From the cell containing the given text, extract its center point as (x, y) coordinate. 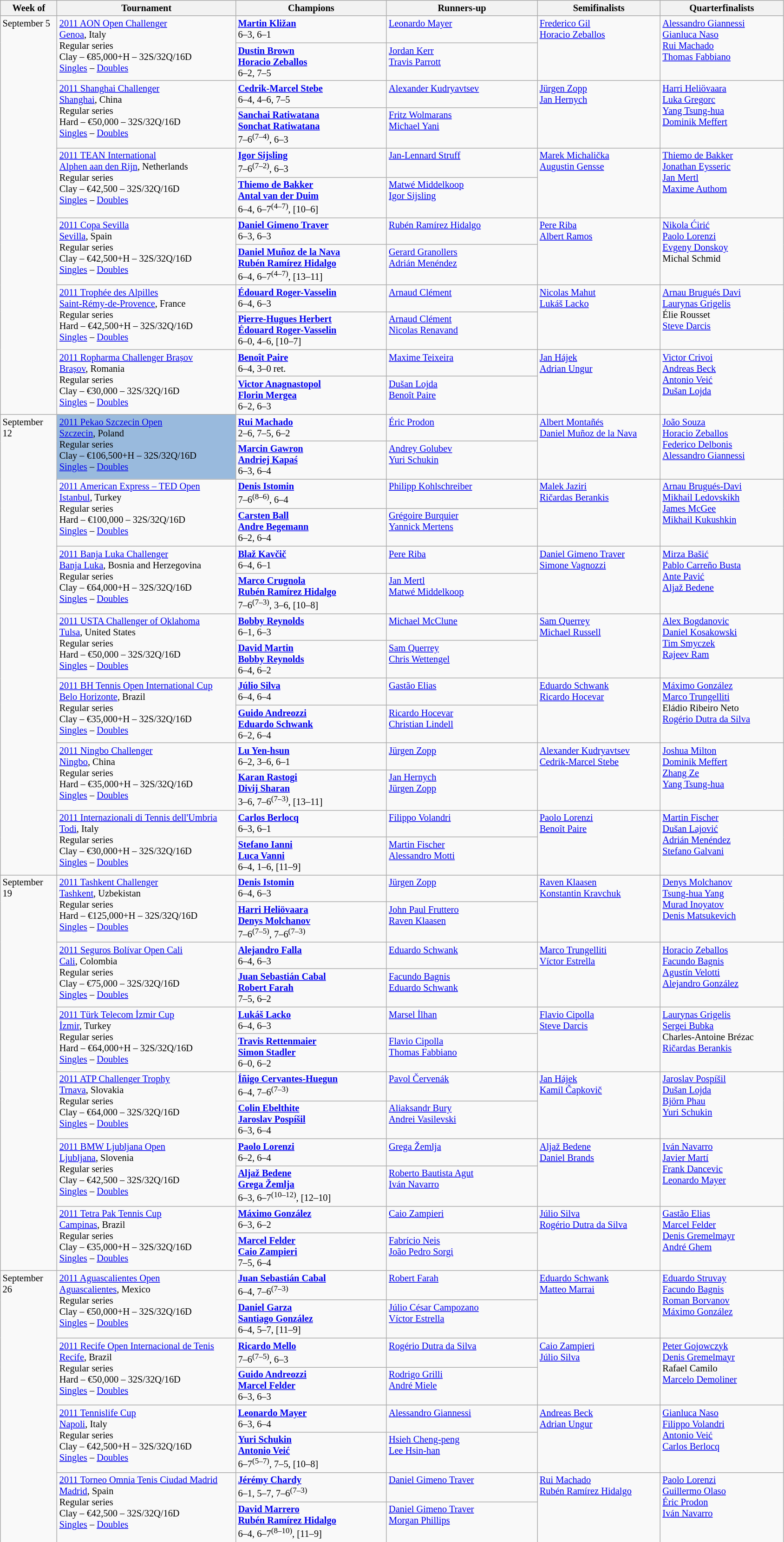
Gastão Elias Marcel Felder Denis Gremelmayr André Ghem (722, 1238)
Ricardo Hocevar Christian Lindell (462, 724)
Blaž Kavčič6–4, 6–1 (311, 560)
Júlio Silva6–4, 6–4 (311, 692)
Andrey Golubev Yuri Schukin (462, 460)
2011 Shanghai Challenger Shanghai, ChinaRegular seriesHard – €50,000 – 32S/32Q/16DSingles – Doubles (147, 114)
Édouard Roger-Vasselin6–4, 6–3 (311, 298)
Stefano Ianni Luca Vanni6–4, 1–6, [11–9] (311, 856)
Albert Montañés Daniel Muñoz de la Nava (599, 446)
Aljaž Bedene Daniel Brands (599, 1172)
Leonardo Mayer6–3, 6–4 (311, 1418)
Caio Zampieri Júlio Silva (599, 1372)
Grégoire Burquier Yannick Mertens (462, 527)
Gerard Granollers Adrián Menéndez (462, 264)
Sam Querrey Chris Wettengel (462, 659)
Carlos Berlocq6–3, 6–1 (311, 824)
Horacio Zeballos Facundo Bagnis Agustín Velotti Alejandro González (722, 974)
Pavol Červenák (462, 1086)
Mirza Bašić Pablo Carreño Busta Ante Pavić Aljaž Bedene (722, 580)
Pere Riba Albert Ramos (599, 251)
Dustin Brown Horacio Zeballos6–2, 7–5 (311, 62)
Nikola Ćirić Paolo Lorenzi Evgeny Donskoy Michal Schmid (722, 251)
Malek Jaziri Ričardas Berankis (599, 512)
2011 Torneo Omnia Tenis Ciudad Madrid Madrid, SpainRegular seriesClay – €42,500 – 32S/32Q/16DSingles – Doubles (147, 1507)
Rogério Dutra da Silva (462, 1352)
Roberto Bautista Agut Iván Navarro (462, 1186)
Pere Riba (462, 560)
Filippo Volandri (462, 824)
Philipp Kohlschreiber (462, 494)
2011 Tetra Pak Tennis Cup Campinas, BrazilRegular seriesClay – €35,000+H – 32S/32Q/16DSingles – Doubles (147, 1238)
Alexander Kudryavtsev (462, 94)
Joshua Milton Dominik Meffert Zhang Ze Yang Tsung-hua (722, 776)
2011 BMW Ljubljana OpenLjubljana, SloveniaRegular seriesClay – €42,500 – 32S/32Q/16DSingles – Doubles (147, 1172)
Thiemo de Bakker Antal van der Duim6–4, 6–7(4–7), [10–6] (311, 197)
Juan Sebastián Cabal Robert Farah7–5, 6–2 (311, 988)
Aljaž Bedene Grega Žemlja6–3, 6–7(10–12), [12–10] (311, 1186)
Martin Kližan6–3, 6–1 (311, 29)
Tournament (147, 8)
Arnaud Clément (462, 298)
John Paul Fruttero Raven Klaasen (462, 922)
Leonardo Mayer (462, 29)
Igor Sijsling7–6(7–2), 6–3 (311, 163)
Gianluca Naso Filippo Volandri Antonio Veić Carlos Berlocq (722, 1439)
Guido Andreozzi Marcel Felder6–3, 6–3 (311, 1386)
Flavio Cipolla Thomas Fabbiano (462, 1053)
2011 ATP Challenger Trophy Trnava, SlovakiaRegular seriesClay – €64,000 – 32S/32Q/16DSingles – Doubles (147, 1105)
2011 Banja Luka ChallengerBanja Luka, Bosnia and HerzegovinaRegular seriesClay – €64,000+H – 32S/32Q/16DSingles – Doubles (147, 580)
Éric Prodon (462, 428)
Marsel İlhan (462, 1020)
Aliaksandr Bury Andrei Vasilevski (462, 1120)
2011 TEAN International Alphen aan den Rijn, NetherlandsRegular seriesClay – €42,500 – 32S/32Q/16DSingles – Doubles (147, 183)
Jan Mertl Matwé Middelkoop (462, 593)
Gastão Elias (462, 692)
Semifinalists (599, 8)
Harri Heliövaara Luka Gregorc Yang Tsung-hua Dominik Meffert (722, 114)
Paolo Lorenzi Guillermo Olaso Éric Prodon Iván Navarro (722, 1507)
Victor Anagnastopol Florin Mergea6–2, 6–3 (311, 395)
Alexander Kudryavtsev Cedrik-Marcel Stebe (599, 776)
Frederico Gil Horacio Zeballos (599, 48)
Guido Andreozzi Eduardo Schwank6–2, 6–4 (311, 724)
David Martin Bobby Reynolds6–4, 6–2 (311, 659)
2011 Copa Sevilla Sevilla, SpainRegular seriesClay – €42,500+H – 32S/32Q/16DSingles – Doubles (147, 251)
Rodrigo Grilli André Miele (462, 1386)
Daniel Gimeno Traver6–3, 6–3 (311, 231)
Harri Heliövaara Denys Molchanov7–6(7–5), 7–6(7–3) (311, 922)
2011 BH Tennis Open International Cup Belo Horizonte, BrazilRegular seriesClay – €35,000+H – 32S/32Q/16DSingles – Doubles (147, 710)
Andreas Beck Adrian Ungur (599, 1439)
Jaroslav Pospíšil Dušan Lojda Björn Phau Yuri Schukin (722, 1105)
David Marrero Rubén Ramírez Hidalgo6–4, 6–7(8–10), [11–9] (311, 1522)
Peter Gojowczyk Denis Gremelmayr Rafael Camilo Marcelo Demoliner (722, 1372)
Daniel Muñoz de la Nava Rubén Ramírez Hidalgo6–4, 6–7(4–7), [13–11] (311, 264)
Íñigo Cervantes-Huegun6–4, 7–6(7–3) (311, 1086)
September 5 (29, 215)
2011 Seguros Bolívar Open Cali Cali, ColombiaRegular seriesClay – €75,000 – 32S/32Q/16DSingles – Doubles (147, 974)
Eduardo Schwank (462, 956)
Colin Ebelthite Jaroslav Pospíšil6–3, 6–4 (311, 1120)
Jérémy Chardy6–1, 5–7, 7–6(7–3) (311, 1487)
Rubén Ramírez Hidalgo (462, 231)
Jan Hernych Jürgen Zopp (462, 790)
Daniel Garza Santiago González6–4, 5–7, [11–9] (311, 1319)
Carsten Ball Andre Begemann6–2, 6–4 (311, 527)
2011 Türk Telecom İzmir Cup İzmir, TurkeyRegular seriesHard – €64,000+H – 32S/32Q/16DSingles – Doubles (147, 1039)
Iván Navarro Javier Martí Frank Dancevic Leonardo Mayer (722, 1172)
2011 Tashkent ChallengerTashkent, UzbekistanRegular seriesHard – €125,000+H – 32S/32Q/16DSingles – Doubles (147, 908)
2011 Trophée des Alpilles Saint-Rémy-de-Provence, FranceRegular seriesHard – €42,500+H – 32S/32Q/16DSingles – Doubles (147, 317)
Máximo González Marco Trungelliti Eládio Ribeiro Neto Rogério Dutra da Silva (722, 710)
Paolo Lorenzi Benoît Paire (599, 842)
September 19 (29, 1073)
Eduardo Struvay Facundo Bagnis Roman Borvanov Máximo González (722, 1304)
Daniel Gimeno Traver Morgan Phillips (462, 1522)
Raven Klaasen Konstantin Kravchuk (599, 908)
Júlio César Campozano Víctor Estrella (462, 1319)
Denis Istomin6–4, 6–3 (311, 888)
Michael McClune (462, 627)
Quarterfinalists (722, 8)
Denis Istomin7–6(8–6), 6–4 (311, 494)
Week of (29, 8)
Jan Hájek Adrian Ungur (599, 382)
Runners-up (462, 8)
Laurynas Grigelis Sergei Bubka Charles-Antoine Brézac Ričardas Berankis (722, 1039)
2011 Recife Open Internacional de Tenis Recife, BrazilRegular seriesHard – €50,000 – 32S/32Q/16DSingles – Doubles (147, 1372)
Jan Hájek Kamil Čapkovič (599, 1105)
Cedrik-Marcel Stebe6–4, 4–6, 7–5 (311, 94)
Victor Crivoi Andreas Beck Antonio Veić Dušan Lojda (722, 382)
2011 USTA Challenger of OklahomaTulsa, United StatesRegular seriesHard – €50,000 – 32S/32Q/16DSingles – Doubles (147, 646)
João Souza Horacio Zeballos Federico Delbonis Alessandro Giannessi (722, 446)
2011 Internazionali di Tennis dell'Umbria Todi, ItalyRegular seriesClay – €30,000+H – 32S/32Q/16DSingles – Doubles (147, 842)
Arnaud Clément Nicolas Renavand (462, 330)
Karan Rastogi Divij Sharan3–6, 7–6(7–3), [13–11] (311, 790)
2011 American Express – TED Open Istanbul, TurkeyRegular seriesHard – €100,000 – 32S/32Q/16DSingles – Doubles (147, 512)
Lu Yen-hsun6–2, 3–6, 6–1 (311, 756)
2011 Ningbo Challenger Ningbo, ChinaRegular seriesHard – €35,000+H – 32S/32Q/16DSingles – Doubles (147, 776)
Rui Machado2–6, 7–5, 6–2 (311, 428)
Flavio Cipolla Steve Darcis (599, 1039)
Dušan Lojda Benoît Paire (462, 395)
September 26 (29, 1406)
Eduardo Schwank Ricardo Hocevar (599, 710)
Arnau Brugués-Davi Mikhail Ledovskikh James McGee Mikhail Kukushkin (722, 512)
Juan Sebastián Cabal6–4, 7–6(7–3) (311, 1285)
Lukáš Lacko6–4, 6–3 (311, 1020)
Denys Molchanov Tsung-hua Yang Murad Inoyatov Denis Matsukevich (722, 908)
Alex Bogdanovic Daniel Kosakowski Tim Smyczek Rajeev Ram (722, 646)
Jordan Kerr Travis Parrott (462, 62)
Daniel Gimeno Traver (462, 1487)
Bobby Reynolds6–1, 6–3 (311, 627)
Fritz Wolmarans Michael Yani (462, 127)
Marcin Gawron Andriej Kapaś6–3, 6–4 (311, 460)
Marco Trungelliti Víctor Estrella (599, 974)
Travis Rettenmaier Simon Stadler6–0, 6–2 (311, 1053)
2011 Pekao Szczecin OpenSzczecin, PolandRegular seriesClay – €106,500+H – 32S/32Q/16DSingles – Doubles (147, 446)
Arnau Brugués Davi Laurynas Grigelis Élie Rousset Steve Darcis (722, 317)
Ricardo Mello7–6(7–5), 6–3 (311, 1352)
Maxime Teixeira (462, 363)
Champions (311, 8)
Jürgen Zopp Jan Hernych (599, 114)
2011 AON Open Challenger Genoa, ItalyRegular seriesClay – €85,000+H – 32S/32Q/16DSingles – Doubles (147, 48)
Sam Querrey Michael Russell (599, 646)
Marek Michalička Augustin Gensse (599, 183)
Thiemo de Bakker Jonathan Eysseric Jan Mertl Maxime Authom (722, 183)
2011 Ropharma Challenger Brașov Brașov, RomaniaRegular seriesClay – €30,000 – 32S/32Q/16DSingles – Doubles (147, 382)
Jan-Lennard Struff (462, 163)
Alessandro Giannessi Gianluca Naso Rui Machado Thomas Fabbiano (722, 48)
Fabrício Neis João Pedro Sorgi (462, 1252)
Marco Crugnola Rubén Ramírez Hidalgo7–6(7–3), 3–6, [10–8] (311, 593)
Alessandro Giannessi (462, 1418)
Rui Machado Rubén Ramírez Hidalgo (599, 1507)
Alejandro Falla6–4, 6–3 (311, 956)
Martin Fischer Alessandro Motti (462, 856)
Paolo Lorenzi6–2, 6–4 (311, 1152)
Martin Fischer Dušan Lajović Adrián Menéndez Stefano Galvani (722, 842)
Hsieh Cheng-peng Lee Hsin-han (462, 1452)
Sanchai Ratiwatana Sonchat Ratiwatana7–6(7–4), 6–3 (311, 127)
2011 Aguascalientes Open Aguascalientes, MexicoRegular seriesClay – €50,000+H – 32S/32Q/16DSingles – Doubles (147, 1304)
Caio Zampieri (462, 1219)
Nicolas Mahut Lukáš Lacko (599, 317)
Facundo Bagnis Eduardo Schwank (462, 988)
Júlio Silva Rogério Dutra da Silva (599, 1238)
September 12 (29, 644)
Daniel Gimeno Traver Simone Vagnozzi (599, 580)
Eduardo Schwank Matteo Marrai (599, 1304)
Marcel Felder Caio Zampieri7–5, 6–4 (311, 1252)
Grega Žemlja (462, 1152)
Robert Farah (462, 1285)
Pierre-Hugues Herbert Édouard Roger-Vasselin6–0, 4–6, [10–7] (311, 330)
Yuri Schukin Antonio Veić6–7(5–7), 7–5, [10–8] (311, 1452)
2011 Tennislife Cup Napoli, ItalyRegular seriesClay – €42,500+H – 32S/32Q/16DSingles – Doubles (147, 1439)
Benoît Paire6–4, 3–0 ret. (311, 363)
Máximo González6–3, 6–2 (311, 1219)
Matwé Middelkoop Igor Sijsling (462, 197)
